Provide the [x, y] coordinate of the cell's center where the given text is located.  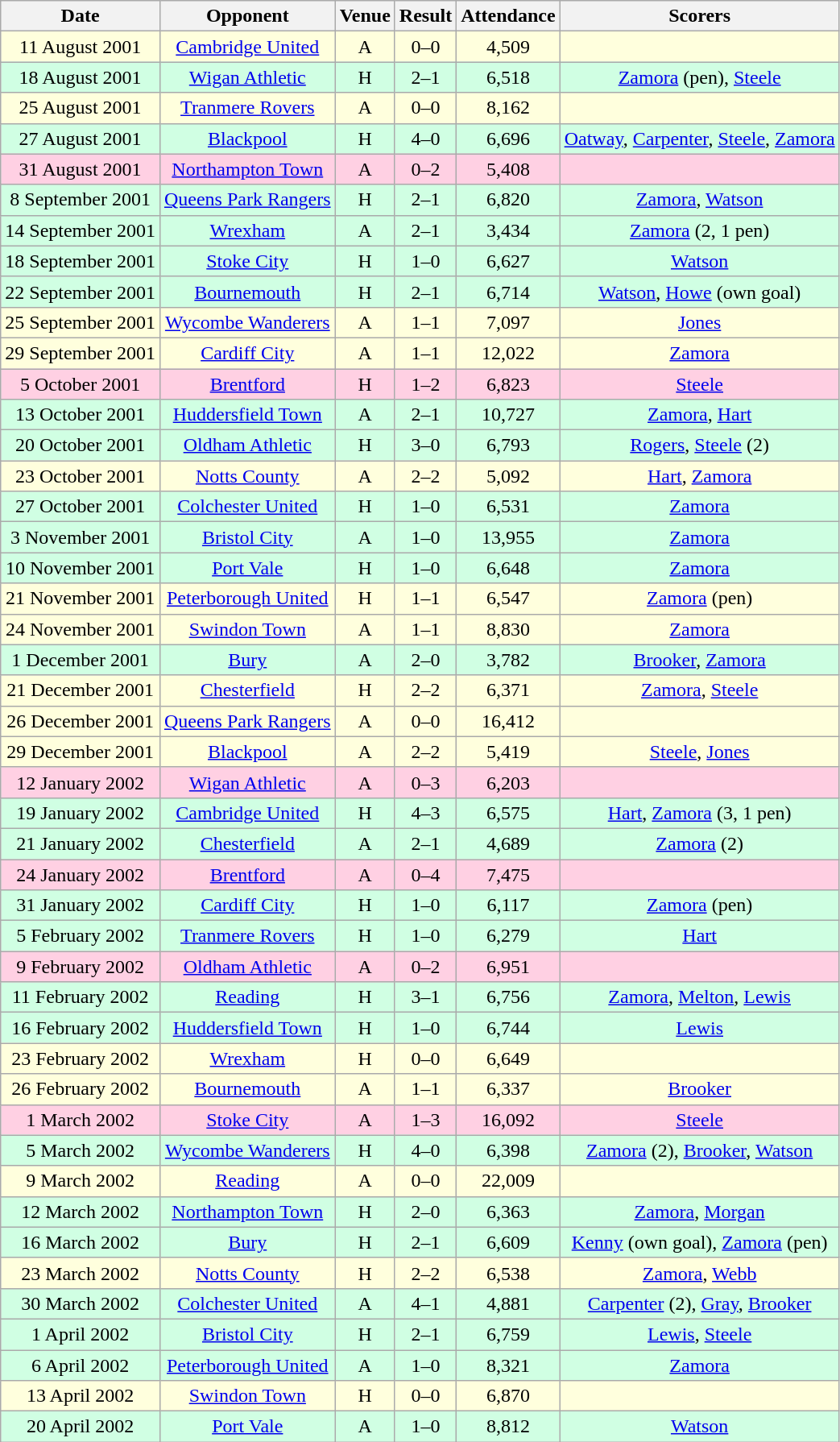
27 October 2001 [81, 507]
1 April 2002 [81, 1334]
Hart, Zamora [699, 476]
3–1 [425, 997]
3 November 2001 [81, 537]
29 September 2001 [81, 353]
6,714 [508, 292]
1 March 2002 [81, 1120]
6,398 [508, 1150]
Hart [699, 936]
6,518 [508, 77]
6,531 [508, 507]
Zamora, Webb [699, 1273]
6,538 [508, 1273]
6,823 [508, 384]
23 March 2002 [81, 1273]
23 October 2001 [81, 476]
Attendance [508, 16]
5 February 2002 [81, 936]
Brooker, Zamora [699, 660]
3,782 [508, 660]
5 October 2001 [81, 384]
22 September 2001 [81, 292]
8,321 [508, 1365]
0–4 [425, 874]
Zamora (2) [699, 843]
13,955 [508, 537]
1–2 [425, 384]
Result [425, 16]
Venue [365, 16]
29 December 2001 [81, 752]
5,408 [508, 169]
9 February 2002 [81, 967]
6,337 [508, 1089]
31 January 2002 [81, 905]
20 October 2001 [81, 445]
6,648 [508, 568]
Date [81, 16]
Brooker [699, 1089]
30 March 2002 [81, 1303]
8,830 [508, 629]
Zamora, Steele [699, 690]
Zamora (2), Brooker, Watson [699, 1150]
25 September 2001 [81, 322]
16 February 2002 [81, 1028]
22,009 [508, 1181]
7,097 [508, 322]
12,022 [508, 353]
6,575 [508, 813]
6,696 [508, 139]
4,881 [508, 1303]
18 August 2001 [81, 77]
21 November 2001 [81, 599]
Watson, Howe (own goal) [699, 292]
6,793 [508, 445]
19 January 2002 [81, 813]
6,951 [508, 967]
1 December 2001 [81, 660]
20 April 2002 [81, 1427]
Lewis, Steele [699, 1334]
1–3 [425, 1120]
16,412 [508, 721]
5,419 [508, 752]
23 February 2002 [81, 1059]
16 March 2002 [81, 1242]
8,162 [508, 108]
8,812 [508, 1427]
6,649 [508, 1059]
10,727 [508, 415]
Steele, Jones [699, 752]
13 April 2002 [81, 1396]
Zamora, Melton, Lewis [699, 997]
11 August 2001 [81, 47]
13 October 2001 [81, 415]
Zamora (2, 1 pen) [699, 230]
6,363 [508, 1212]
Zamora, Hart [699, 415]
0–3 [425, 782]
Scorers [699, 16]
27 August 2001 [81, 139]
Zamora, Watson [699, 200]
6,744 [508, 1028]
4–1 [425, 1303]
14 September 2001 [81, 230]
6,371 [508, 690]
6,870 [508, 1396]
3,434 [508, 230]
21 January 2002 [81, 843]
4–3 [425, 813]
4,509 [508, 47]
24 November 2001 [81, 629]
Opponent [247, 16]
25 August 2001 [81, 108]
12 January 2002 [81, 782]
31 August 2001 [81, 169]
24 January 2002 [81, 874]
Jones [699, 322]
Hart, Zamora (3, 1 pen) [699, 813]
9 March 2002 [81, 1181]
26 February 2002 [81, 1089]
6 April 2002 [81, 1365]
Carpenter (2), Gray, Brooker [699, 1303]
6,759 [508, 1334]
18 September 2001 [81, 261]
Lewis [699, 1028]
6,756 [508, 997]
26 December 2001 [81, 721]
Kenny (own goal), Zamora (pen) [699, 1242]
4,689 [508, 843]
12 March 2002 [81, 1212]
6,279 [508, 936]
21 December 2001 [81, 690]
5,092 [508, 476]
Zamora, Morgan [699, 1212]
Rogers, Steele (2) [699, 445]
6,547 [508, 599]
6,117 [508, 905]
6,609 [508, 1242]
6,820 [508, 200]
5 March 2002 [81, 1150]
3–0 [425, 445]
6,203 [508, 782]
7,475 [508, 874]
Zamora (pen), Steele [699, 77]
6,627 [508, 261]
Oatway, Carpenter, Steele, Zamora [699, 139]
16,092 [508, 1120]
11 February 2002 [81, 997]
10 November 2001 [81, 568]
8 September 2001 [81, 200]
